Capture the cell that displays the provided text and extract its (X, Y) central coordinate. 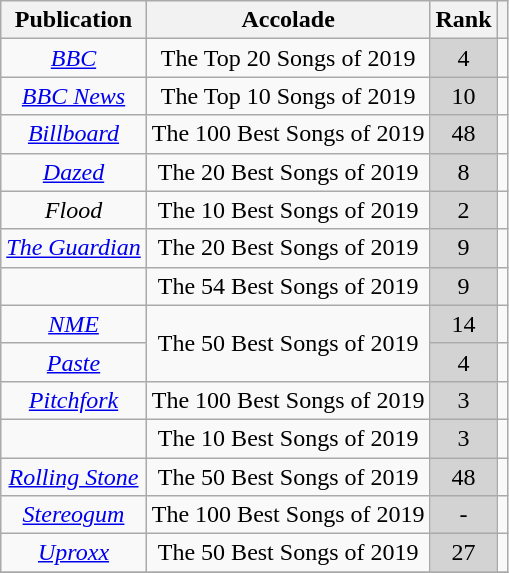
- (464, 515)
The Top 20 Songs of 2019 (288, 58)
The Top 10 Songs of 2019 (288, 96)
14 (464, 324)
The Guardian (74, 248)
NME (74, 324)
Stereogum (74, 515)
Pitchfork (74, 400)
Rank (464, 20)
The 54 Best Songs of 2019 (288, 286)
Flood (74, 210)
Uproxx (74, 553)
Paste (74, 362)
Accolade (288, 20)
BBC News (74, 96)
8 (464, 172)
10 (464, 96)
BBC (74, 58)
Dazed (74, 172)
27 (464, 553)
Billboard (74, 134)
2 (464, 210)
Publication (74, 20)
Rolling Stone (74, 477)
